Search for the cell housing the specified text and yield its [X, Y] center coordinate. 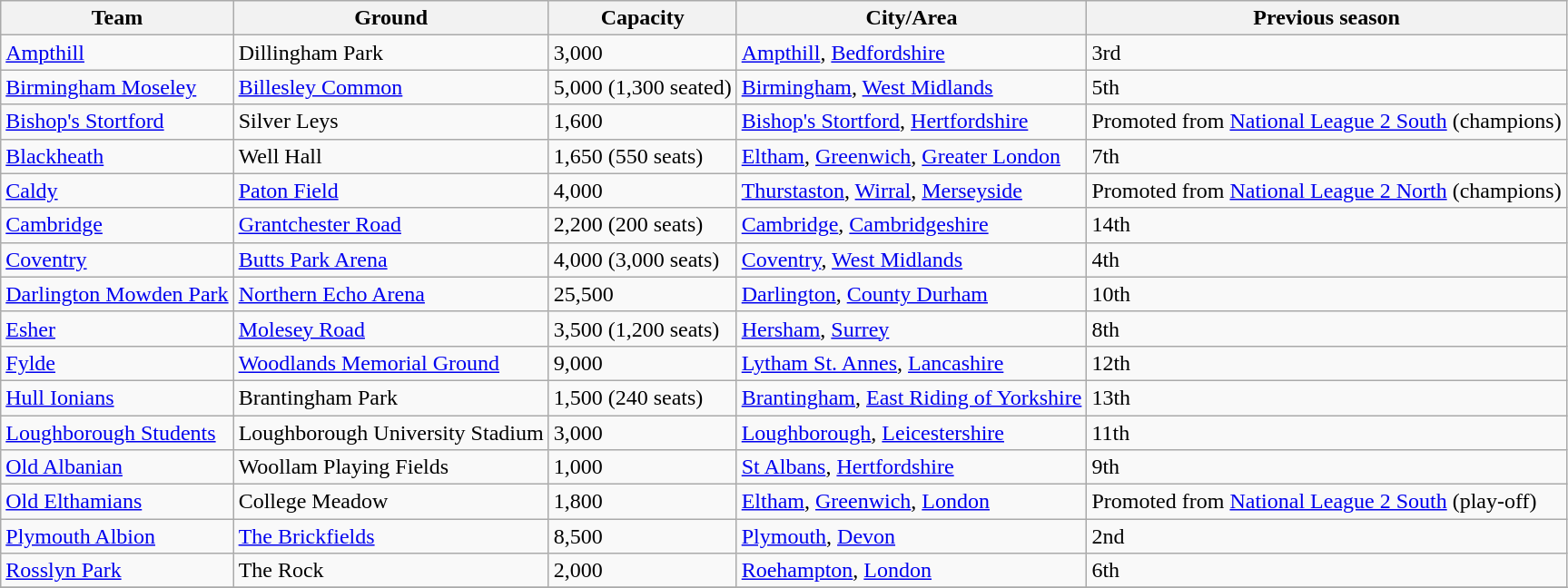
1,000 [643, 467]
11th [1326, 433]
9th [1326, 467]
5,000 (1,300 seated) [643, 87]
1,600 [643, 122]
Birmingham Moseley [117, 87]
2,200 (200 seats) [643, 225]
Eltham, Greenwich, Greater London [912, 156]
Team [117, 18]
Loughborough Students [117, 433]
Rosslyn Park [117, 571]
Promoted from National League 2 North (champions) [1326, 191]
Woodlands Memorial Ground [390, 363]
Loughborough University Stadium [390, 433]
Paton Field [390, 191]
12th [1326, 363]
Ampthill, Bedfordshire [912, 53]
8,500 [643, 536]
10th [1326, 294]
Loughborough, Leicestershire [912, 433]
College Meadow [390, 502]
Brantingham, East Riding of Yorkshire [912, 397]
1,800 [643, 502]
3,500 (1,200 seats) [643, 328]
Plymouth, Devon [912, 536]
Old Albanian [117, 467]
25,500 [643, 294]
Promoted from National League 2 South (champions) [1326, 122]
Bishop's Stortford [117, 122]
Old Elthamians [117, 502]
3rd [1326, 53]
Cambridge [117, 225]
Blackheath [117, 156]
4,000 (3,000 seats) [643, 260]
5th [1326, 87]
Hersham, Surrey [912, 328]
City/Area [912, 18]
Hull Ionians [117, 397]
Roehampton, London [912, 571]
Woollam Playing Fields [390, 467]
Promoted from National League 2 South (play-off) [1326, 502]
1,500 (240 seats) [643, 397]
Ground [390, 18]
Billesley Common [390, 87]
Plymouth Albion [117, 536]
14th [1326, 225]
Esher [117, 328]
6th [1326, 571]
2,000 [643, 571]
Birmingham, West Midlands [912, 87]
Cambridge, Cambridgeshire [912, 225]
4,000 [643, 191]
Capacity [643, 18]
St Albans, Hertfordshire [912, 467]
Thurstaston, Wirral, Merseyside [912, 191]
Coventry, West Midlands [912, 260]
Previous season [1326, 18]
Darlington, County Durham [912, 294]
Caldy [117, 191]
4th [1326, 260]
Well Hall [390, 156]
2nd [1326, 536]
Brantingham Park [390, 397]
Coventry [117, 260]
Lytham St. Annes, Lancashire [912, 363]
Silver Leys [390, 122]
Grantchester Road [390, 225]
Butts Park Arena [390, 260]
1,650 (550 seats) [643, 156]
Northern Echo Arena [390, 294]
The Rock [390, 571]
Ampthill [117, 53]
9,000 [643, 363]
Fylde [117, 363]
Dillingham Park [390, 53]
Molesey Road [390, 328]
13th [1326, 397]
The Brickfields [390, 536]
8th [1326, 328]
7th [1326, 156]
Eltham, Greenwich, London [912, 502]
Bishop's Stortford, Hertfordshire [912, 122]
Darlington Mowden Park [117, 294]
